Detect which cell encompasses the target text, then output its (X, Y) center coordinate. 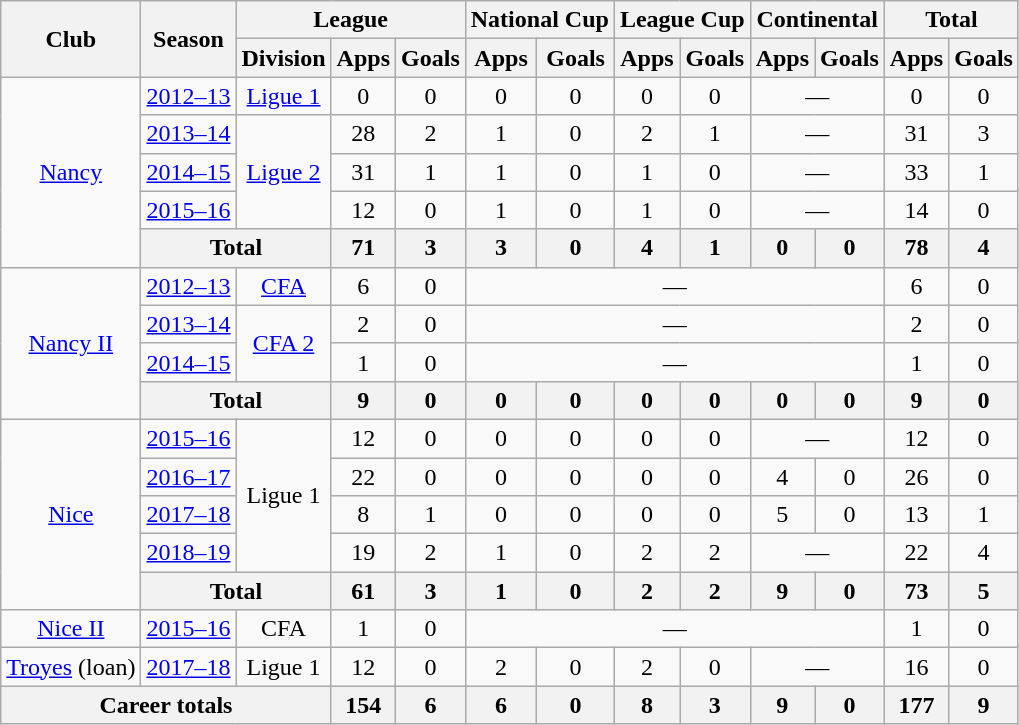
Career totals (166, 705)
National Cup (540, 20)
26 (916, 477)
16 (916, 667)
73 (916, 591)
Season (188, 39)
71 (363, 248)
Nice II (71, 629)
61 (363, 591)
Nancy (71, 172)
2016–17 (188, 477)
78 (916, 248)
CFA 2 (284, 343)
2018–19 (188, 553)
14 (916, 210)
Ligue 2 (284, 172)
19 (363, 553)
Nice (71, 514)
Club (71, 39)
154 (363, 705)
League Cup (682, 20)
28 (363, 134)
Troyes (loan) (71, 667)
177 (916, 705)
Division (284, 58)
Continental (817, 20)
33 (916, 172)
League (350, 20)
Nancy II (71, 343)
13 (916, 515)
